Return the [x, y] coordinate for the center point of the cell that contains the specified text.  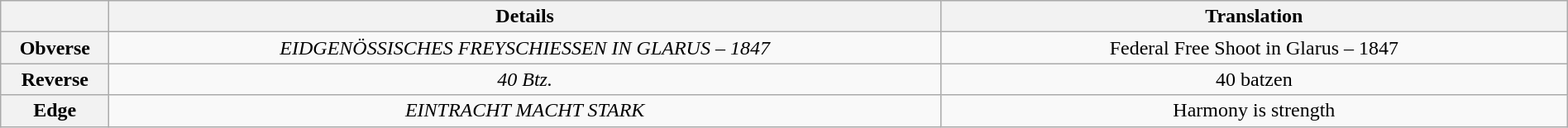
Federal Free Shoot in Glarus – 1847 [1254, 48]
Harmony is strength [1254, 111]
Reverse [55, 79]
Translation [1254, 17]
EINTRACHT MACHT STARK [525, 111]
Edge [55, 111]
EIDGENÖSSISCHES FREYSCHIESSEN IN GLARUS – 1847 [525, 48]
40 Btz. [525, 79]
Obverse [55, 48]
40 batzen [1254, 79]
Details [525, 17]
